Extract the (x, y) coordinate from the center of the cell holding the provided text.  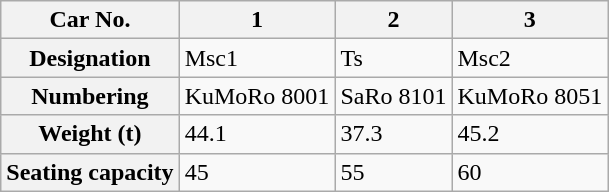
37.3 (394, 134)
Seating capacity (90, 172)
45 (257, 172)
Weight (t) (90, 134)
KuMoRo 8001 (257, 96)
Designation (90, 58)
45.2 (530, 134)
Numbering (90, 96)
KuMoRo 8051 (530, 96)
1 (257, 20)
60 (530, 172)
Msc2 (530, 58)
3 (530, 20)
SaRo 8101 (394, 96)
55 (394, 172)
2 (394, 20)
Msc1 (257, 58)
Ts (394, 58)
Car No. (90, 20)
44.1 (257, 134)
